Return [x, y] of the center of cell containing provided text 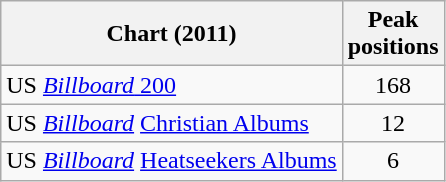
US Billboard Christian Albums [172, 123]
Chart (2011) [172, 34]
US Billboard 200 [172, 85]
168 [393, 85]
6 [393, 161]
US Billboard Heatseekers Albums [172, 161]
12 [393, 123]
Peakpositions [393, 34]
